Provide the (X, Y) coordinate of the cell's center where the given text is located.  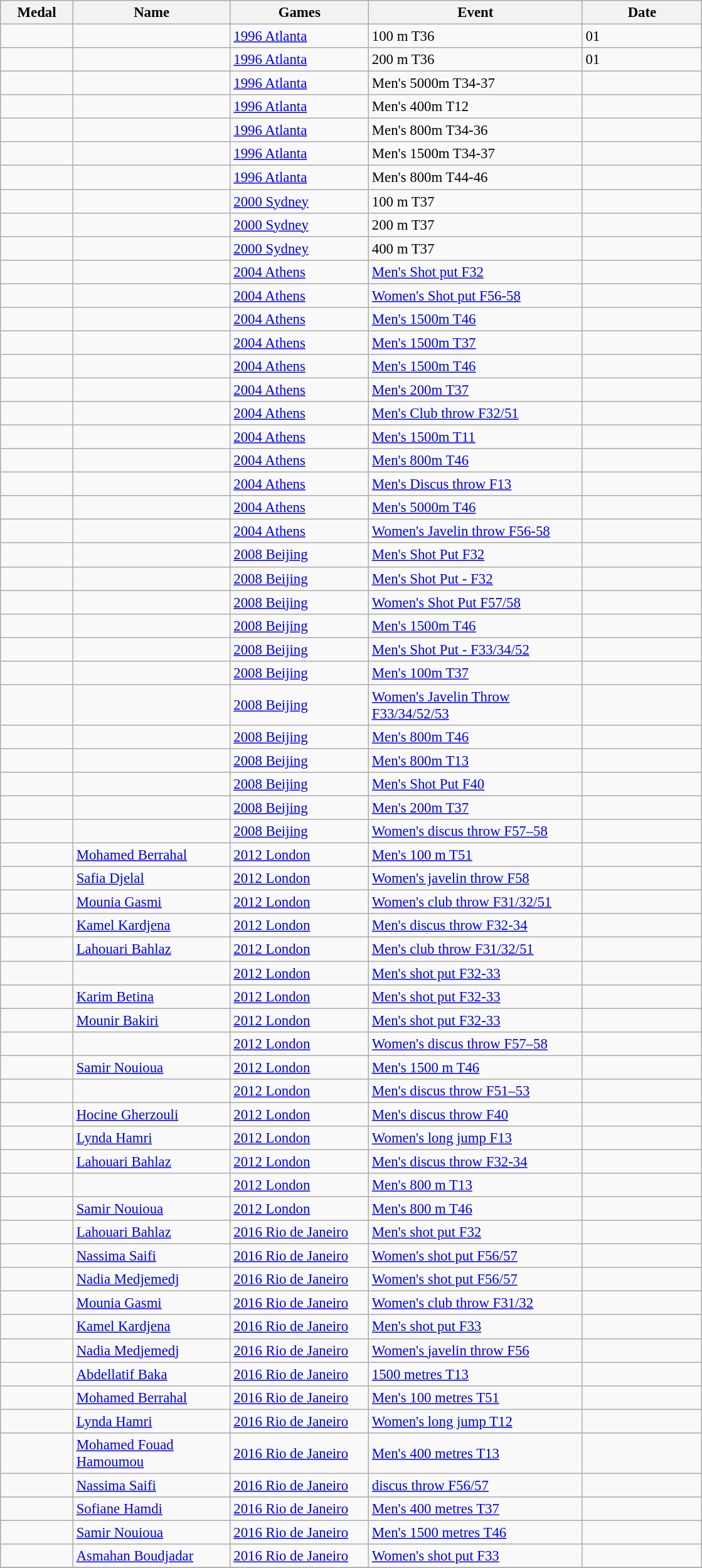
Women's shot put F33 (476, 1556)
200 m T37 (476, 225)
Men's Discus throw F13 (476, 484)
Men's 1500m T34-37 (476, 154)
Men's Shot put F32 (476, 272)
Women's Shot Put F57/58 (476, 602)
Men's 100 metres T51 (476, 1397)
Men's 1500 metres T46 (476, 1532)
Men's 400m T12 (476, 107)
Asmahan Boudjadar (152, 1556)
Women's Shot put F56-58 (476, 296)
Women's club throw F31/32 (476, 1303)
Men's shot put F32 (476, 1232)
Men's discus throw F51–53 (476, 1091)
200 m T36 (476, 60)
Men's 5000m T34-37 (476, 83)
Karim Betina (152, 996)
Men's Shot Put F32 (476, 555)
Men's Club throw F32/51 (476, 413)
Women's Javelin Throw F33/34/52/53 (476, 705)
Men's 800 m T13 (476, 1185)
Women's club throw F31/32/51 (476, 902)
Name (152, 13)
Women's Javelin throw F56-58 (476, 531)
Safia Djelal (152, 878)
Men's 800m T34-36 (476, 131)
Men's 1500m T37 (476, 343)
Games (300, 13)
Abdellatif Baka (152, 1374)
400 m T37 (476, 248)
Men's 1500m T11 (476, 437)
Men's 1500 m T46 (476, 1067)
Hocine Gherzouli (152, 1114)
Men's 800m T44-46 (476, 178)
Date (642, 13)
Sofiane Hamdi (152, 1509)
Event (476, 13)
Women's javelin throw F56 (476, 1350)
Men's 800m T13 (476, 760)
Women's long jump F13 (476, 1138)
Men's Shot Put F40 (476, 784)
Men's 100 m T51 (476, 855)
Men's 5000m T46 (476, 508)
Men's shot put F33 (476, 1327)
Women's javelin throw F58 (476, 878)
1500 metres T13 (476, 1374)
Medal (37, 13)
Men's 100m T37 (476, 673)
Mohamed Fouad Hamoumou (152, 1453)
Men's discus throw F40 (476, 1114)
Men's Shot Put - F32 (476, 579)
Women's long jump T12 (476, 1421)
Men's club throw F31/32/51 (476, 949)
Mounir Bakiri (152, 1020)
100 m T36 (476, 36)
discus throw F56/57 (476, 1485)
Men's 400 metres T13 (476, 1453)
Men's 800 m T46 (476, 1209)
100 m T37 (476, 201)
Men's 400 metres T37 (476, 1509)
Men's Shot Put - F33/34/52 (476, 649)
